Extract the [X, Y] coordinate from the center of the cell holding the provided text.  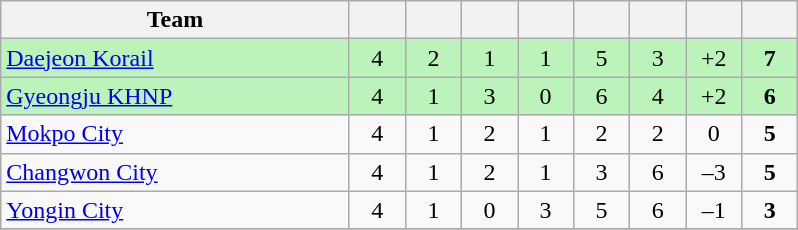
–3 [714, 172]
Daejeon Korail [176, 58]
Mokpo City [176, 134]
Gyeongju KHNP [176, 96]
Team [176, 20]
7 [770, 58]
Yongin City [176, 210]
–1 [714, 210]
Changwon City [176, 172]
